Find where the given text appears and provide that cell's center as (x, y) coordinate. 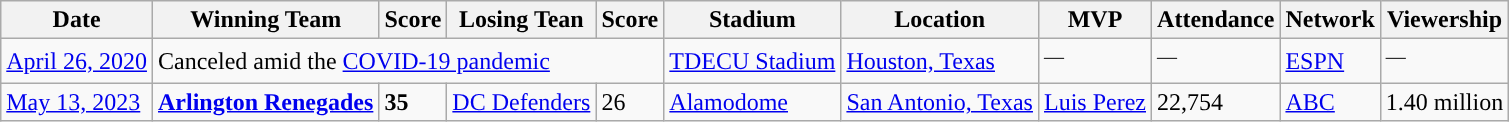
Network (1330, 20)
1.40 million (1444, 102)
35 (413, 102)
San Antonio, Texas (940, 102)
Viewership (1444, 20)
Houston, Texas (940, 62)
Attendance (1216, 20)
Location (940, 20)
26 (630, 102)
ESPN (1330, 62)
Alamodome (752, 102)
22,754 (1216, 102)
April 26, 2020 (77, 62)
Arlington Renegades (265, 102)
MVP (1094, 20)
Winning Team (265, 20)
Stadium (752, 20)
DC Defenders (522, 102)
Luis Perez (1094, 102)
Losing Tean (522, 20)
Date (77, 20)
Canceled amid the COVID-19 pandemic (408, 62)
May 13, 2023 (77, 102)
TDECU Stadium (752, 62)
ABC (1330, 102)
